Return the (x, y) coordinate for the center point of the cell that contains the specified text.  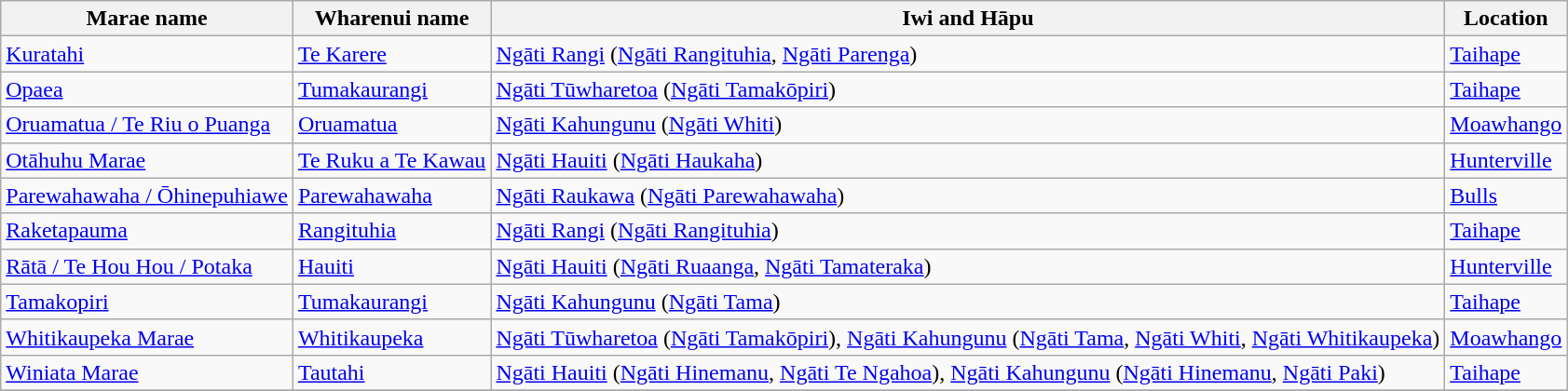
Ngāti Rangi (Ngāti Rangituhia, Ngāti Parenga) (968, 54)
Ngāti Rangi (Ngāti Rangituhia) (968, 231)
Wharenui name (391, 19)
Parewahawaha (391, 195)
Bulls (1506, 195)
Ngāti Hauiti (Ngāti Ruaanga, Ngāti Tamateraka) (968, 266)
Otāhuhu Marae (147, 160)
Iwi and Hāpu (968, 19)
Hauiti (391, 266)
Tautahi (391, 372)
Ngāti Kahungunu (Ngāti Whiti) (968, 125)
Location (1506, 19)
Ngāti Hauiti (Ngāti Hinemanu, Ngāti Te Ngahoa), Ngāti Kahungunu (Ngāti Hinemanu, Ngāti Paki) (968, 372)
Ngāti Kahungunu (Ngāti Tama) (968, 302)
Raketapauma (147, 231)
Marae name (147, 19)
Parewahawaha / Ōhinepuhiawe (147, 195)
Oruamatua / Te Riu o Puanga (147, 125)
Te Karere (391, 54)
Oruamatua (391, 125)
Kuratahi (147, 54)
Rātā / Te Hou Hou / Potaka (147, 266)
Ngāti Hauiti (Ngāti Haukaha) (968, 160)
Tamakopiri (147, 302)
Whitikaupeka Marae (147, 337)
Opaea (147, 89)
Ngāti Tūwharetoa (Ngāti Tamakōpiri) (968, 89)
Ngāti Tūwharetoa (Ngāti Tamakōpiri), Ngāti Kahungunu (Ngāti Tama, Ngāti Whiti, Ngāti Whitikaupeka) (968, 337)
Rangituhia (391, 231)
Ngāti Raukawa (Ngāti Parewahawaha) (968, 195)
Winiata Marae (147, 372)
Whitikaupeka (391, 337)
Te Ruku a Te Kawau (391, 160)
